Detect which cell encompasses the target text, then output its [x, y] center coordinate. 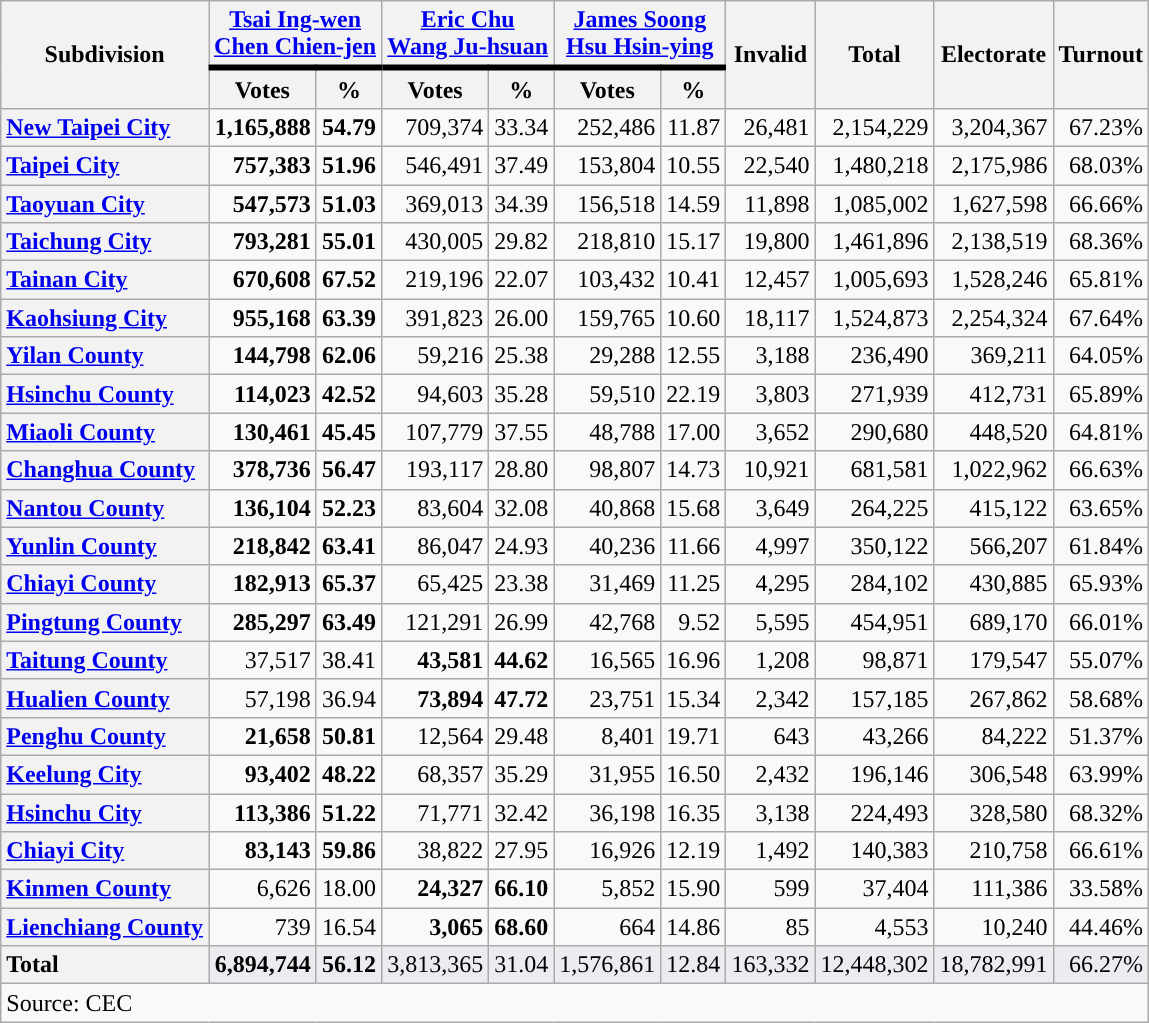
252,486 [608, 127]
415,122 [994, 508]
Tsai Ing-wenChen Chien-jen [296, 34]
Chiayi City [105, 851]
37.55 [522, 432]
547,573 [263, 203]
Turnout [1101, 55]
Tainan City [105, 280]
57,198 [263, 698]
Eric ChuWang Ju-hsuan [468, 34]
36.94 [348, 698]
40,236 [608, 546]
51.96 [348, 165]
Miaoli County [105, 432]
3,813,365 [436, 965]
31.04 [522, 965]
4,553 [874, 927]
643 [770, 736]
709,374 [436, 127]
4,997 [770, 546]
1,576,861 [608, 965]
66.61% [1101, 851]
681,581 [874, 470]
16,565 [608, 660]
4,295 [770, 584]
33.58% [1101, 889]
1,208 [770, 660]
14.73 [694, 470]
17.00 [694, 432]
28.80 [522, 470]
Nantou County [105, 508]
34.39 [522, 203]
65.93% [1101, 584]
56.12 [348, 965]
Penghu County [105, 736]
33.34 [522, 127]
1,005,693 [874, 280]
61.84% [1101, 546]
3,138 [770, 813]
16.50 [694, 774]
27.95 [522, 851]
10.41 [694, 280]
37.49 [522, 165]
26,481 [770, 127]
546,491 [436, 165]
12.19 [694, 851]
55.01 [348, 242]
67.64% [1101, 318]
52.23 [348, 508]
1,528,246 [994, 280]
25.38 [522, 356]
11.25 [694, 584]
18.00 [348, 889]
21,658 [263, 736]
Keelung City [105, 774]
350,122 [874, 546]
196,146 [874, 774]
42.52 [348, 394]
284,102 [874, 584]
757,383 [263, 165]
40,868 [608, 508]
12,564 [436, 736]
306,548 [994, 774]
14.86 [694, 927]
67.52 [348, 280]
62.06 [348, 356]
66.63% [1101, 470]
Changhua County [105, 470]
38,822 [436, 851]
793,281 [263, 242]
12.84 [694, 965]
664 [608, 927]
66.01% [1101, 622]
65.89% [1101, 394]
121,291 [436, 622]
38.41 [348, 660]
1,524,873 [874, 318]
14.59 [694, 203]
140,383 [874, 851]
1,022,962 [994, 470]
689,170 [994, 622]
68.36% [1101, 242]
369,013 [436, 203]
65,425 [436, 584]
3,803 [770, 394]
68.32% [1101, 813]
2,154,229 [874, 127]
107,779 [436, 432]
50.81 [348, 736]
10.60 [694, 318]
Taipei City [105, 165]
2,254,324 [994, 318]
412,731 [994, 394]
10,921 [770, 470]
51.37% [1101, 736]
430,885 [994, 584]
83,604 [436, 508]
85 [770, 927]
430,005 [436, 242]
11.66 [694, 546]
285,297 [263, 622]
47.72 [522, 698]
290,680 [874, 432]
16,926 [608, 851]
236,490 [874, 356]
29,288 [608, 356]
84,222 [994, 736]
670,608 [263, 280]
86,047 [436, 546]
51.03 [348, 203]
5,595 [770, 622]
64.05% [1101, 356]
3,652 [770, 432]
93,402 [263, 774]
Kinmen County [105, 889]
3,649 [770, 508]
59,216 [436, 356]
218,842 [263, 546]
63.99% [1101, 774]
378,736 [263, 470]
22.07 [522, 280]
55.07% [1101, 660]
130,461 [263, 432]
Invalid [770, 55]
3,204,367 [994, 127]
66.66% [1101, 203]
2,175,986 [994, 165]
12.55 [694, 356]
1,085,002 [874, 203]
11.87 [694, 127]
29.82 [522, 242]
163,332 [770, 965]
271,939 [874, 394]
68.03% [1101, 165]
114,023 [263, 394]
328,580 [994, 813]
224,493 [874, 813]
98,871 [874, 660]
16.96 [694, 660]
59.86 [348, 851]
11,898 [770, 203]
32.08 [522, 508]
193,117 [436, 470]
10.55 [694, 165]
44.62 [522, 660]
Hualien County [105, 698]
48.22 [348, 774]
Yilan County [105, 356]
12,457 [770, 280]
3,188 [770, 356]
2,342 [770, 698]
63.39 [348, 318]
44.46% [1101, 927]
67.23% [1101, 127]
19,800 [770, 242]
2,432 [770, 774]
63.49 [348, 622]
6,894,744 [263, 965]
113,386 [263, 813]
5,852 [608, 889]
1,461,896 [874, 242]
22,540 [770, 165]
Hsinchu County [105, 394]
James SoongHsu Hsin-ying [640, 34]
12,448,302 [874, 965]
15.68 [694, 508]
24.93 [522, 546]
15.34 [694, 698]
Taoyuan City [105, 203]
68.60 [522, 927]
71,771 [436, 813]
94,603 [436, 394]
Hsinchu City [105, 813]
54.79 [348, 127]
16.54 [348, 927]
31,955 [608, 774]
1,627,598 [994, 203]
26.99 [522, 622]
42,768 [608, 622]
66.10 [522, 889]
16.35 [694, 813]
369,211 [994, 356]
Source: CEC [575, 1003]
Lienchiang County [105, 927]
23.38 [522, 584]
599 [770, 889]
51.22 [348, 813]
179,547 [994, 660]
9.52 [694, 622]
Yunlin County [105, 546]
454,951 [874, 622]
264,225 [874, 508]
739 [263, 927]
1,492 [770, 851]
218,810 [608, 242]
448,520 [994, 432]
Subdivision [105, 55]
18,782,991 [994, 965]
73,894 [436, 698]
18,117 [770, 318]
10,240 [994, 927]
29.48 [522, 736]
566,207 [994, 546]
65.81% [1101, 280]
48,788 [608, 432]
144,798 [263, 356]
19.71 [694, 736]
24,327 [436, 889]
Pingtung County [105, 622]
210,758 [994, 851]
1,165,888 [263, 127]
32.42 [522, 813]
15.90 [694, 889]
37,404 [874, 889]
63.41 [348, 546]
Kaohsiung City [105, 318]
66.27% [1101, 965]
2,138,519 [994, 242]
8,401 [608, 736]
15.17 [694, 242]
58.68% [1101, 698]
New Taipei City [105, 127]
Chiayi County [105, 584]
22.19 [694, 394]
26.00 [522, 318]
159,765 [608, 318]
391,823 [436, 318]
31,469 [608, 584]
136,104 [263, 508]
Taichung City [105, 242]
Taitung County [105, 660]
3,065 [436, 927]
156,518 [608, 203]
111,386 [994, 889]
64.81% [1101, 432]
Electorate [994, 55]
219,196 [436, 280]
36,198 [608, 813]
37,517 [263, 660]
45.45 [348, 432]
98,807 [608, 470]
157,185 [874, 698]
43,266 [874, 736]
35.29 [522, 774]
68,357 [436, 774]
23,751 [608, 698]
103,432 [608, 280]
56.47 [348, 470]
59,510 [608, 394]
1,480,218 [874, 165]
63.65% [1101, 508]
65.37 [348, 584]
153,804 [608, 165]
6,626 [263, 889]
182,913 [263, 584]
267,862 [994, 698]
955,168 [263, 318]
43,581 [436, 660]
83,143 [263, 851]
35.28 [522, 394]
